Extract the [X, Y] coordinate from the center of the cell holding the provided text.  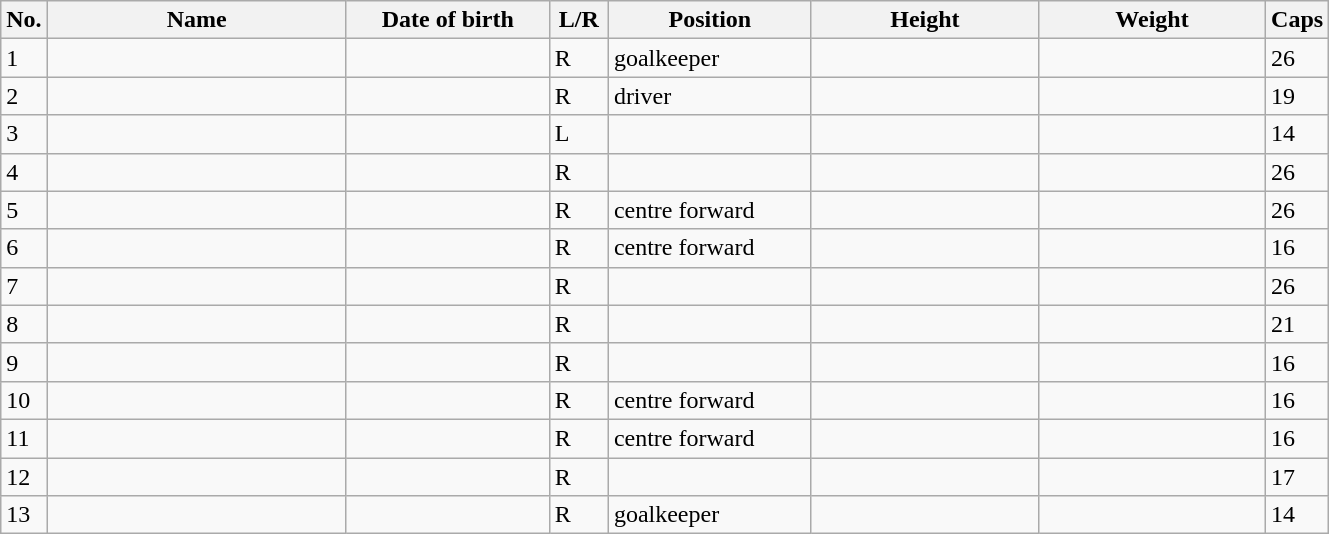
4 [24, 172]
Position [710, 20]
11 [24, 438]
1 [24, 58]
Name [196, 20]
10 [24, 400]
12 [24, 477]
19 [1298, 96]
Weight [1152, 20]
Date of birth [448, 20]
13 [24, 515]
Height [924, 20]
9 [24, 362]
8 [24, 324]
21 [1298, 324]
5 [24, 210]
7 [24, 286]
Caps [1298, 20]
driver [710, 96]
17 [1298, 477]
L/R [578, 20]
2 [24, 96]
6 [24, 248]
No. [24, 20]
L [578, 134]
3 [24, 134]
